Pinpoint the cell where the given text exists, returning its [x, y] midpoint coordinate. 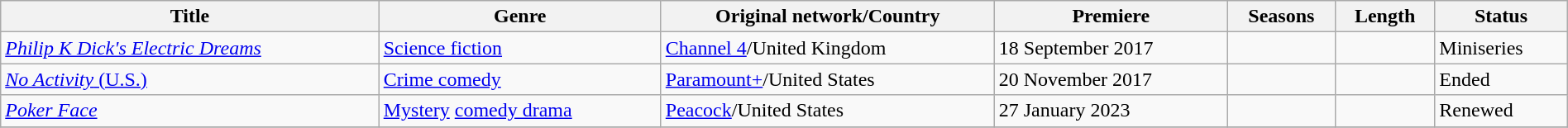
Seasons [1281, 17]
Original network/Country [827, 17]
Science fiction [519, 48]
Channel 4/United Kingdom [827, 48]
Title [190, 17]
27 January 2023 [1111, 111]
Miniseries [1501, 48]
Length [1384, 17]
Premiere [1111, 17]
Mystery comedy drama [519, 111]
Philip K Dick's Electric Dreams [190, 48]
Genre [519, 17]
Renewed [1501, 111]
Ended [1501, 79]
Peacock/United States [827, 111]
18 September 2017 [1111, 48]
Poker Face [190, 111]
Status [1501, 17]
No Activity (U.S.) [190, 79]
20 November 2017 [1111, 79]
Paramount+/United States [827, 79]
Crime comedy [519, 79]
